Detect which cell encompasses the target text, then output its (X, Y) center coordinate. 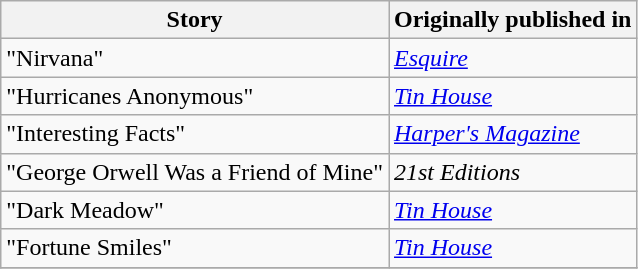
"Nirvana" (195, 58)
Harper's Magazine (512, 134)
Originally published in (512, 20)
"Dark Meadow" (195, 210)
"Interesting Facts" (195, 134)
Esquire (512, 58)
"Fortune Smiles" (195, 248)
"Hurricanes Anonymous" (195, 96)
Story (195, 20)
21st Editions (512, 172)
"George Orwell Was a Friend of Mine" (195, 172)
